Find where the given text appears and provide that cell's center as (x, y) coordinate. 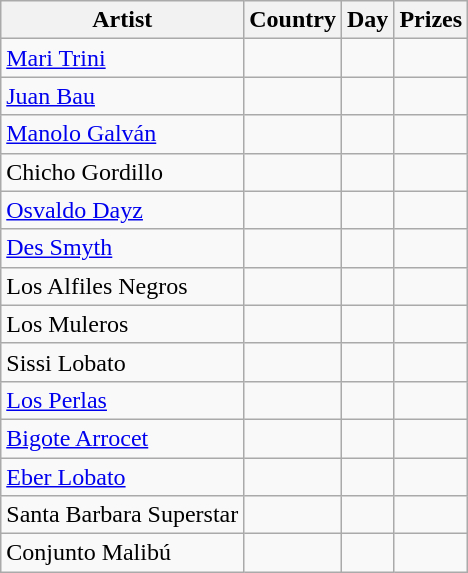
Chicho Gordillo (122, 172)
Des Smyth (122, 248)
Conjunto Malibú (122, 553)
Eber Lobato (122, 477)
Manolo Galván (122, 134)
Los Perlas (122, 400)
Los Alfiles Negros (122, 286)
Osvaldo Dayz (122, 210)
Country (293, 20)
Day (367, 20)
Santa Barbara Superstar (122, 515)
Juan Bau (122, 96)
Sissi Lobato (122, 362)
Bigote Arrocet (122, 438)
Prizes (431, 20)
Los Muleros (122, 324)
Artist (122, 20)
Mari Trini (122, 58)
